Capture the cell that displays the provided text and extract its (X, Y) central coordinate. 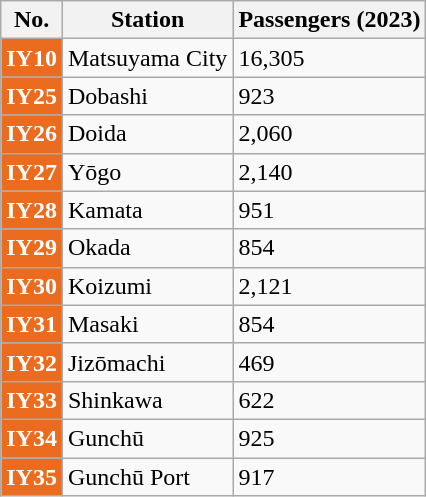
Jizōmachi (147, 362)
Masaki (147, 324)
Koizumi (147, 286)
Gunchū Port (147, 477)
16,305 (330, 58)
925 (330, 438)
Yōgo (147, 172)
469 (330, 362)
Matsuyama City (147, 58)
Station (147, 20)
Doida (147, 134)
IY34 (32, 438)
IY27 (32, 172)
IY29 (32, 248)
IY33 (32, 400)
2,121 (330, 286)
Passengers (2023) (330, 20)
Kamata (147, 210)
IY30 (32, 286)
IY32 (32, 362)
2,060 (330, 134)
IY10 (32, 58)
IY25 (32, 96)
IY28 (32, 210)
951 (330, 210)
923 (330, 96)
No. (32, 20)
IY35 (32, 477)
917 (330, 477)
Gunchū (147, 438)
2,140 (330, 172)
Okada (147, 248)
622 (330, 400)
IY26 (32, 134)
Shinkawa (147, 400)
IY31 (32, 324)
Dobashi (147, 96)
